Capture the cell that displays the provided text and extract its (X, Y) central coordinate. 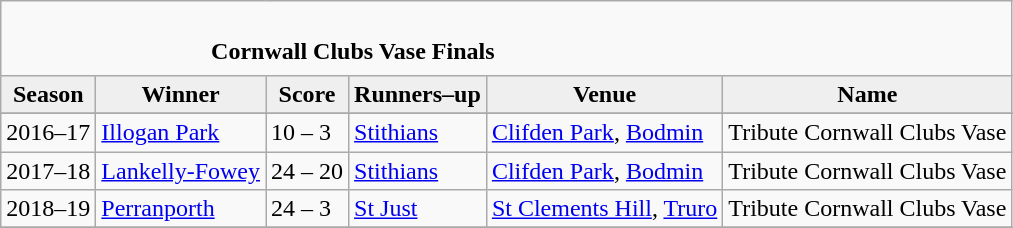
2018–19 (48, 209)
Winner (181, 94)
Name (868, 94)
24 – 20 (308, 171)
2016–17 (48, 132)
Season (48, 94)
10 – 3 (308, 132)
Illogan Park (181, 132)
St Just (418, 209)
St Clements Hill, Truro (604, 209)
2017–18 (48, 171)
Venue (604, 94)
Lankelly-Fowey (181, 171)
Score (308, 94)
24 – 3 (308, 209)
Perranporth (181, 209)
Runners–up (418, 94)
